Return the [x, y] coordinate for the center point of the cell that contains the specified text.  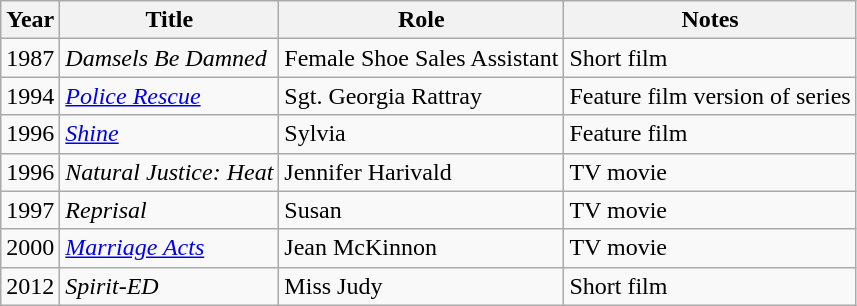
Natural Justice: Heat [170, 172]
Susan [422, 210]
Role [422, 20]
Police Rescue [170, 96]
Feature film version of series [710, 96]
Marriage Acts [170, 248]
2000 [30, 248]
1997 [30, 210]
Spirit-ED [170, 286]
Jennifer Harivald [422, 172]
Damsels Be Damned [170, 58]
Title [170, 20]
Female Shoe Sales Assistant [422, 58]
Sgt. Georgia Rattray [422, 96]
Feature film [710, 134]
Sylvia [422, 134]
1994 [30, 96]
Miss Judy [422, 286]
Jean McKinnon [422, 248]
Year [30, 20]
Reprisal [170, 210]
Notes [710, 20]
1987 [30, 58]
Shine [170, 134]
2012 [30, 286]
